Locate the cell with the specified text and output its (X, Y) center coordinate. 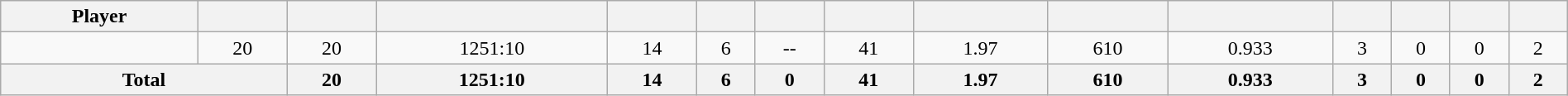
Total (144, 79)
-- (789, 48)
Player (99, 17)
